Return (x, y) of the center of cell containing provided text 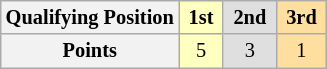
Qualifying Position (90, 17)
5 (202, 51)
2nd (250, 17)
Points (90, 51)
3rd (301, 17)
1 (301, 51)
1st (202, 17)
3 (250, 51)
